Provide the [X, Y] coordinate of the cell's center where the given text is located.  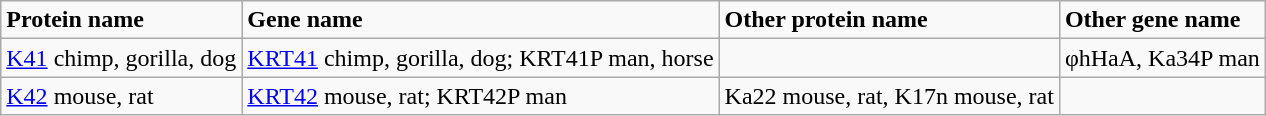
KRT41 chimp, gorilla, dog; KRT41P man, horse [480, 58]
K41 chimp, gorilla, dog [122, 58]
φhHaA, Ka34P man [1162, 58]
Gene name [480, 20]
Protein name [122, 20]
Other gene name [1162, 20]
Ka22 mouse, rat, K17n mouse, rat [889, 96]
Other protein name [889, 20]
KRT42 mouse, rat; KRT42P man [480, 96]
K42 mouse, rat [122, 96]
